Pinpoint the cell where the given text exists, returning its (x, y) midpoint coordinate. 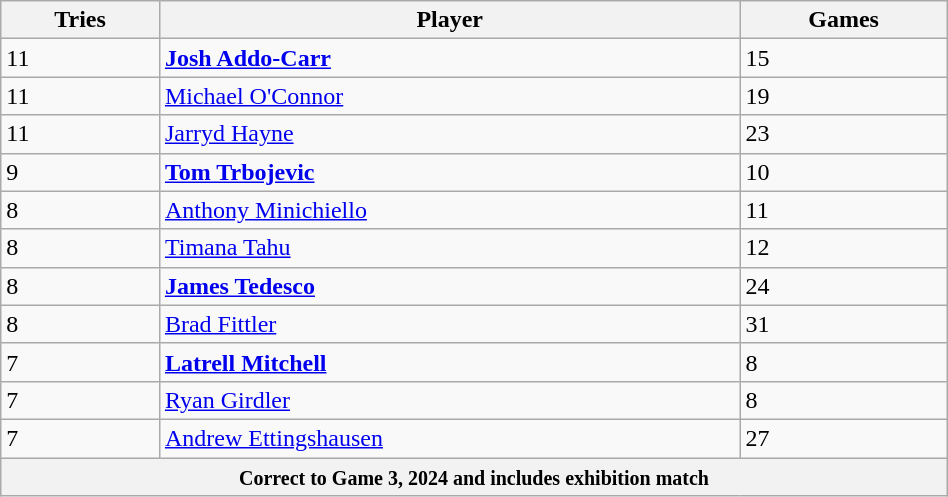
Josh Addo-Carr (450, 58)
23 (844, 134)
Latrell Mitchell (450, 362)
James Tedesco (450, 286)
Ryan Girdler (450, 400)
Brad Fittler (450, 324)
Tom Trbojevic (450, 172)
24 (844, 286)
Timana Tahu (450, 248)
12 (844, 248)
19 (844, 96)
Correct to Game 3, 2024 and includes exhibition match (474, 477)
Tries (80, 20)
10 (844, 172)
Games (844, 20)
Anthony Minichiello (450, 210)
15 (844, 58)
Michael O'Connor (450, 96)
Andrew Ettingshausen (450, 438)
31 (844, 324)
27 (844, 438)
Jarryd Hayne (450, 134)
9 (80, 172)
Player (450, 20)
